Return (x, y) of the center of cell containing provided text 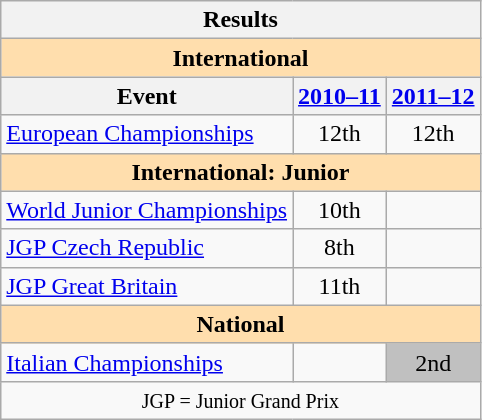
JGP Czech Republic (147, 248)
Event (147, 96)
Italian Championships (147, 362)
World Junior Championships (147, 210)
8th (340, 248)
11th (340, 286)
JGP = Junior Grand Prix (240, 400)
2011–12 (433, 96)
2nd (433, 362)
National (240, 324)
International: Junior (240, 172)
10th (340, 210)
International (240, 58)
2010–11 (340, 96)
JGP Great Britain (147, 286)
European Championships (147, 134)
Results (240, 20)
